Pinpoint the cell where the given text exists, returning its (X, Y) midpoint coordinate. 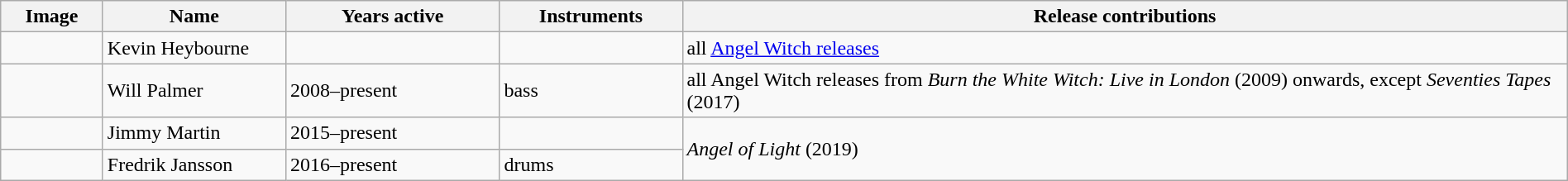
Release contributions (1125, 17)
Angel of Light (2019) (1125, 149)
Jimmy Martin (194, 133)
Years active (392, 17)
2015–present (392, 133)
Fredrik Jansson (194, 164)
Will Palmer (194, 91)
Instruments (590, 17)
drums (590, 164)
all Angel Witch releases (1125, 48)
2016–present (392, 164)
all Angel Witch releases from Burn the White Witch: Live in London (2009) onwards, except Seventies Tapes (2017) (1125, 91)
Kevin Heybourne (194, 48)
Name (194, 17)
2008–present (392, 91)
bass (590, 91)
Image (52, 17)
